Locate the cell with the specified text and output its (X, Y) center coordinate. 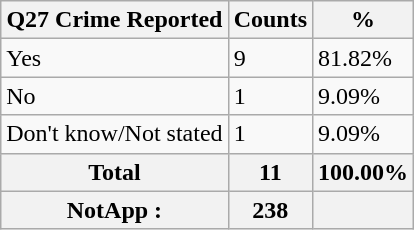
238 (270, 210)
Don't know/Not stated (114, 134)
100.00% (364, 172)
9 (270, 58)
Counts (270, 20)
Yes (114, 58)
% (364, 20)
Total (114, 172)
81.82% (364, 58)
Q27 Crime Reported (114, 20)
NotApp : (114, 210)
No (114, 96)
11 (270, 172)
